Locate the cell with the specified text and output its [x, y] center coordinate. 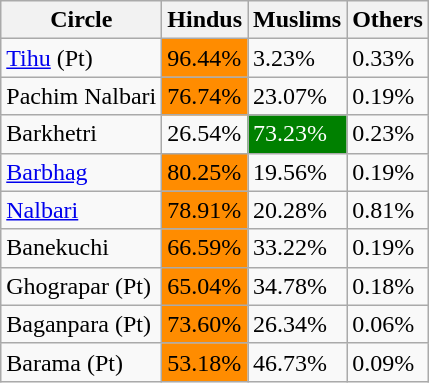
Hindus [205, 20]
66.59% [205, 248]
80.25% [205, 172]
3.23% [298, 58]
Barkhetri [82, 134]
Pachim Nalbari [82, 96]
23.07% [298, 96]
78.91% [205, 210]
20.28% [298, 210]
34.78% [298, 286]
53.18% [205, 362]
Muslims [298, 20]
65.04% [205, 286]
Circle [82, 20]
73.60% [205, 324]
96.44% [205, 58]
Barama (Pt) [82, 362]
73.23% [298, 134]
Barbhag [82, 172]
Ghograpar (Pt) [82, 286]
0.33% [388, 58]
26.34% [298, 324]
26.54% [205, 134]
0.09% [388, 362]
33.22% [298, 248]
0.23% [388, 134]
0.81% [388, 210]
76.74% [205, 96]
46.73% [298, 362]
0.06% [388, 324]
Nalbari [82, 210]
Others [388, 20]
19.56% [298, 172]
Baganpara (Pt) [82, 324]
Banekuchi [82, 248]
0.18% [388, 286]
Tihu (Pt) [82, 58]
